Pinpoint the cell where the given text exists, returning its [X, Y] midpoint coordinate. 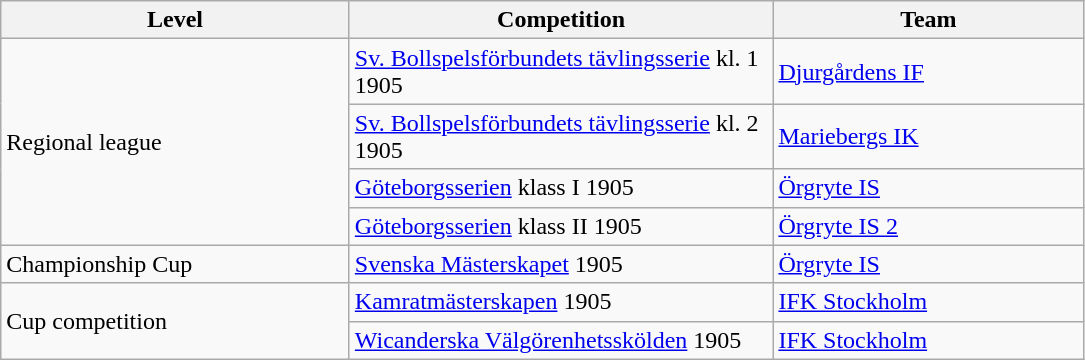
Level [176, 20]
Göteborgsserien klass II 1905 [561, 226]
Wicanderska Välgörenhetsskölden 1905 [561, 340]
Sv. Bollspelsförbundets tävlingsserie kl. 1 1905 [561, 72]
Djurgårdens IF [928, 72]
Cup competition [176, 321]
Team [928, 20]
Göteborgsserien klass I 1905 [561, 188]
Örgryte IS 2 [928, 226]
Kamratmästerskapen 1905 [561, 302]
Svenska Mästerskapet 1905 [561, 264]
Regional league [176, 142]
Mariebergs IK [928, 136]
Championship Cup [176, 264]
Sv. Bollspelsförbundets tävlingsserie kl. 2 1905 [561, 136]
Competition [561, 20]
